For the text-containing cell, return its midpoint in (X, Y) coordinate format. 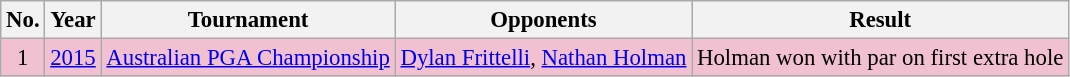
2015 (73, 58)
1 (23, 58)
Year (73, 20)
Opponents (544, 20)
Holman won with par on first extra hole (880, 58)
No. (23, 20)
Result (880, 20)
Tournament (248, 20)
Dylan Frittelli, Nathan Holman (544, 58)
Australian PGA Championship (248, 58)
